Scan for the cell matching the given text and deliver its (X, Y) coordinate at center. 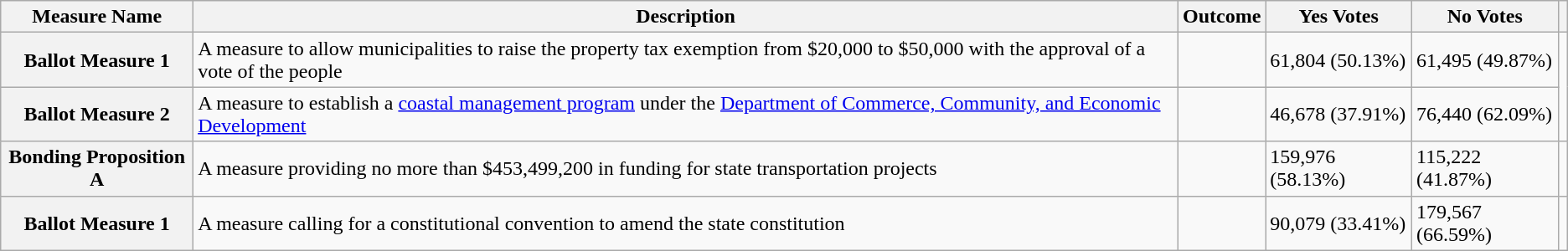
46,678 (37.91%) (1338, 114)
Outcome (1221, 17)
179,567 (66.59%) (1484, 223)
A measure calling for a constitutional convention to amend the state constitution (686, 223)
Yes Votes (1338, 17)
A measure providing no more than $453,499,200 in funding for state transportation projects (686, 169)
Ballot Measure 2 (97, 114)
76,440 (62.09%) (1484, 114)
A measure to allow municipalities to raise the property tax exemption from $20,000 to $50,000 with the approval of a vote of the people (686, 60)
61,495 (49.87%) (1484, 60)
61,804 (50.13%) (1338, 60)
Bonding Proposition A (97, 169)
Description (686, 17)
159,976 (58.13%) (1338, 169)
Measure Name (97, 17)
A measure to establish a coastal management program under the Department of Commerce, Community, and Economic Development (686, 114)
90,079 (33.41%) (1338, 223)
115,222 (41.87%) (1484, 169)
No Votes (1484, 17)
